For the text-containing cell, return its midpoint in [x, y] coordinate format. 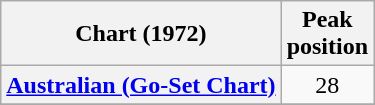
Chart (1972) [141, 34]
Australian (Go-Set Chart) [141, 85]
Peakposition [327, 34]
28 [327, 85]
